From the cell containing the given text, extract its center point as [x, y] coordinate. 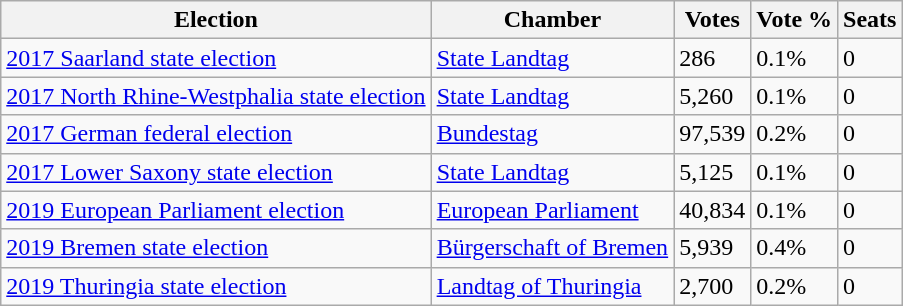
Landtag of Thuringia [552, 286]
97,539 [712, 134]
Votes [712, 20]
Chamber [552, 20]
2017 German federal election [216, 134]
0.4% [794, 248]
5,260 [712, 96]
2017 North Rhine-Westphalia state election [216, 96]
Election [216, 20]
Bürgerschaft of Bremen [552, 248]
Bundestag [552, 134]
2017 Saarland state election [216, 58]
Vote % [794, 20]
40,834 [712, 210]
5,125 [712, 172]
286 [712, 58]
2019 Bremen state election [216, 248]
Seats [870, 20]
2019 European Parliament election [216, 210]
2,700 [712, 286]
2017 Lower Saxony state election [216, 172]
5,939 [712, 248]
European Parliament [552, 210]
2019 Thuringia state election [216, 286]
